For the text-containing cell, return its midpoint in (X, Y) coordinate format. 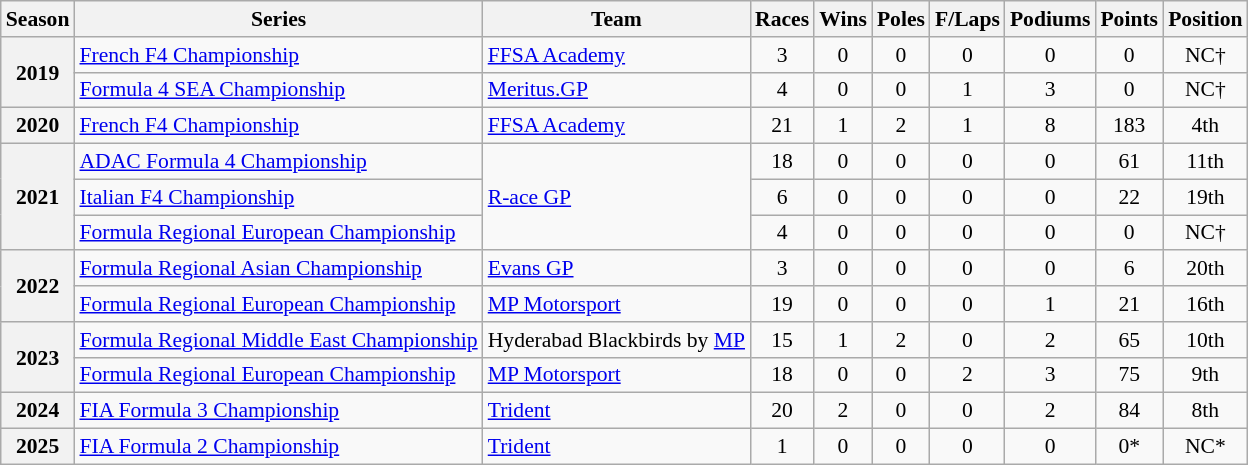
FIA Formula 2 Championship (278, 447)
2019 (38, 72)
Formula Regional Middle East Championship (278, 340)
22 (1129, 197)
9th (1205, 375)
ADAC Formula 4 Championship (278, 162)
Italian F4 Championship (278, 197)
R-ace GP (616, 198)
NC* (1205, 447)
61 (1129, 162)
15 (782, 340)
19th (1205, 197)
FIA Formula 3 Championship (278, 411)
2021 (38, 198)
11th (1205, 162)
2020 (38, 126)
0* (1129, 447)
Poles (901, 19)
4th (1205, 126)
Team (616, 19)
Evans GP (616, 269)
65 (1129, 340)
Races (782, 19)
F/Laps (968, 19)
Series (278, 19)
Points (1129, 19)
2022 (38, 286)
20th (1205, 269)
Formula 4 SEA Championship (278, 90)
183 (1129, 126)
10th (1205, 340)
20 (782, 411)
2024 (38, 411)
Meritus.GP (616, 90)
75 (1129, 375)
2023 (38, 358)
Wins (843, 19)
Season (38, 19)
Podiums (1050, 19)
Position (1205, 19)
8 (1050, 126)
19 (782, 304)
16th (1205, 304)
Hyderabad Blackbirds by MP (616, 340)
8th (1205, 411)
2025 (38, 447)
Formula Regional Asian Championship (278, 269)
84 (1129, 411)
